Search for the cell housing the specified text and yield its [X, Y] center coordinate. 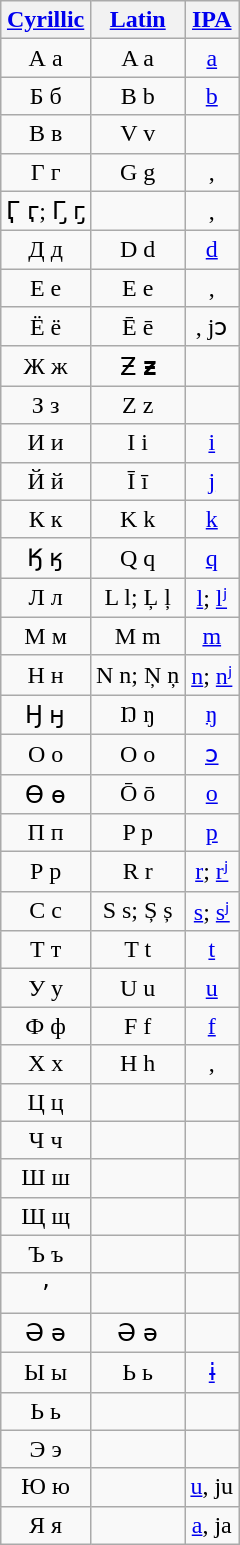
Я я [46, 1525]
T t [137, 950]
q [212, 558]
Ф ф [46, 1026]
Ю ю [46, 1487]
Ə ə [137, 1333]
, jɔ [212, 327]
С с [46, 911]
a, ja [212, 1525]
Q q [137, 558]
Ё ё [46, 327]
А а [46, 58]
t [212, 950]
s; sʲ [212, 911]
О о [46, 754]
l; lʲ [212, 598]
B b [137, 96]
Э э [46, 1449]
В в [46, 134]
u [212, 988]
Ӷ ӷ; Г̡ г̡ [46, 211]
M m [137, 636]
П п [46, 833]
p [212, 833]
Р р [46, 872]
Щ щ [46, 1216]
R r [137, 872]
f [212, 1026]
b [212, 96]
Cyrillic [46, 20]
Ƶ ƶ [137, 366]
Ӄ ӄ [46, 558]
U u [137, 988]
IPA [212, 20]
Latin [137, 20]
L l; Ļ ļ [137, 598]
H h [137, 1064]
ʼ [46, 1293]
Ō ō [137, 794]
Ш ш [46, 1178]
i [212, 443]
Ж ж [46, 366]
Ө ө [46, 794]
И и [46, 443]
Ъ ъ [46, 1254]
G g [137, 172]
Л л [46, 598]
I i [137, 443]
Й й [46, 481]
Б б [46, 96]
n; nʲ [212, 675]
D d [137, 250]
o [212, 794]
Ŋ ŋ [137, 715]
E e [137, 288]
A a [137, 58]
P p [137, 833]
Х х [46, 1064]
Ī ī [137, 481]
Н н [46, 675]
Т т [46, 950]
Ē ē [137, 327]
Ч ч [46, 1140]
k [212, 519]
F f [137, 1026]
Ы ы [46, 1372]
Ӈ ӈ [46, 715]
d [212, 250]
Ц ц [46, 1102]
У у [46, 988]
K k [137, 519]
К к [46, 519]
V v [137, 134]
Д д [46, 250]
Е е [46, 288]
r; rʲ [212, 872]
М м [46, 636]
Ә ә [46, 1333]
Z z [137, 405]
ɔ [212, 754]
S s; Ș ș [137, 911]
Г г [46, 172]
u, ju [212, 1487]
O o [137, 754]
ɨ [212, 1372]
N n; Ņ ņ [137, 675]
m [212, 636]
a [212, 58]
ŋ [212, 715]
З з [46, 405]
j [212, 481]
